Identify which cell holds the provided text, then report its (X, Y) central coordinate. 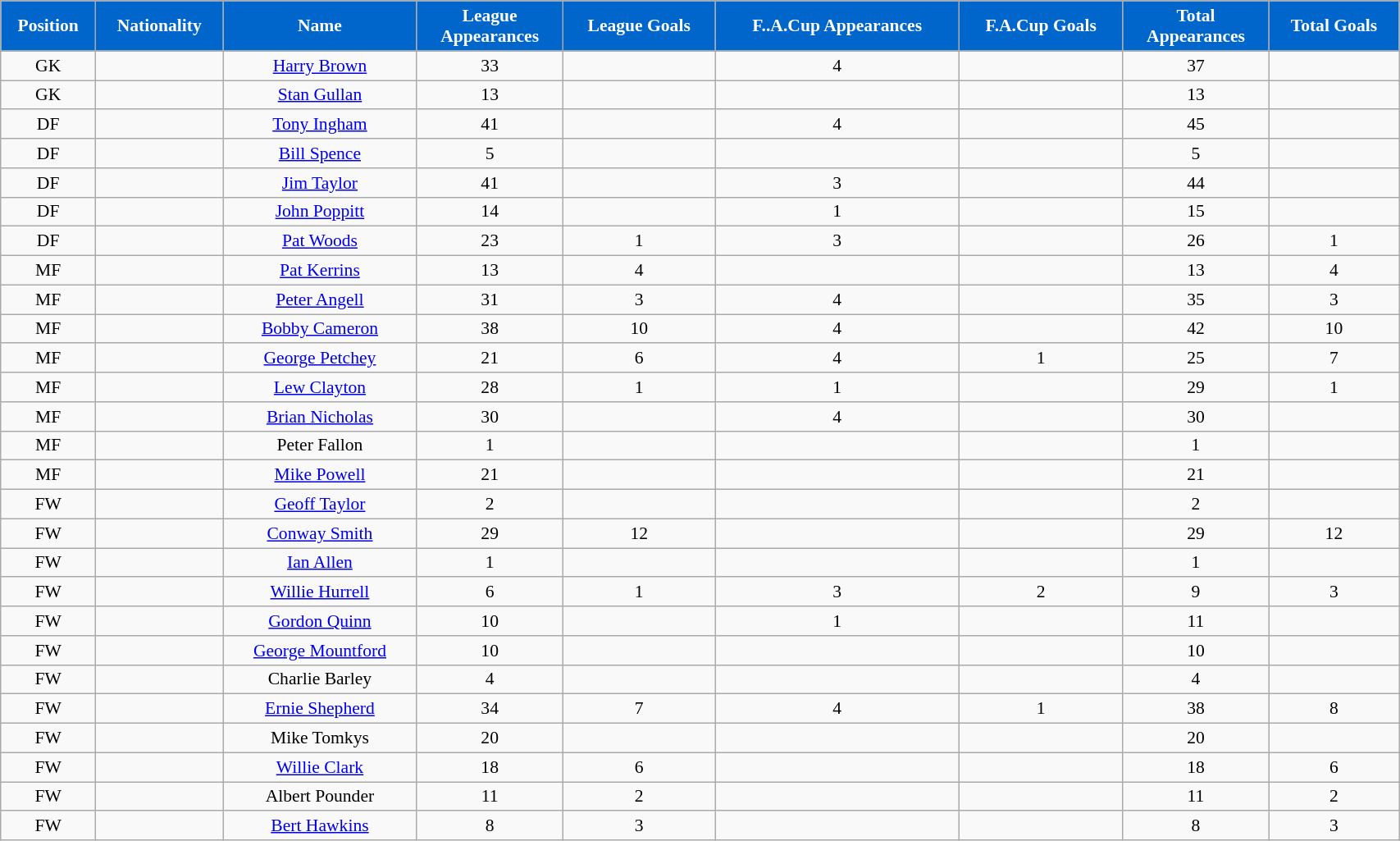
35 (1196, 299)
Charlie Barley (320, 679)
28 (490, 387)
Pat Kerrins (320, 271)
31 (490, 299)
Willie Clark (320, 767)
League Goals (639, 26)
Conway Smith (320, 533)
F.A.Cup Goals (1041, 26)
Gordon Quinn (320, 621)
23 (490, 241)
33 (490, 66)
Brian Nicholas (320, 417)
Ernie Shepherd (320, 709)
Mike Powell (320, 475)
John Poppitt (320, 212)
14 (490, 212)
25 (1196, 359)
37 (1196, 66)
45 (1196, 125)
44 (1196, 183)
Name (320, 26)
Mike Tomkys (320, 738)
Position (48, 26)
Jim Taylor (320, 183)
F..A.Cup Appearances (837, 26)
Geoff Taylor (320, 505)
Bill Spence (320, 153)
Harry Brown (320, 66)
Willie Hurrell (320, 592)
26 (1196, 241)
George Mountford (320, 651)
Peter Fallon (320, 446)
TotalAppearances (1196, 26)
Ian Allen (320, 563)
Stan Gullan (320, 95)
Total Goals (1334, 26)
Peter Angell (320, 299)
Lew Clayton (320, 387)
9 (1196, 592)
42 (1196, 329)
George Petchey (320, 359)
LeagueAppearances (490, 26)
34 (490, 709)
15 (1196, 212)
Nationality (159, 26)
Pat Woods (320, 241)
Tony Ingham (320, 125)
Albert Pounder (320, 797)
Bert Hawkins (320, 826)
Bobby Cameron (320, 329)
